Search for the cell housing the specified text and yield its (x, y) center coordinate. 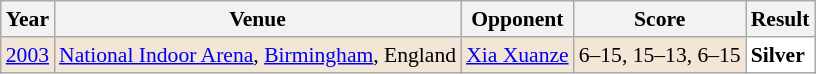
Opponent (518, 19)
2003 (28, 55)
Xia Xuanze (518, 55)
Venue (258, 19)
Year (28, 19)
Silver (780, 55)
Score (660, 19)
Result (780, 19)
National Indoor Arena, Birmingham, England (258, 55)
6–15, 15–13, 6–15 (660, 55)
